Pinpoint the cell where the given text exists, returning its [X, Y] midpoint coordinate. 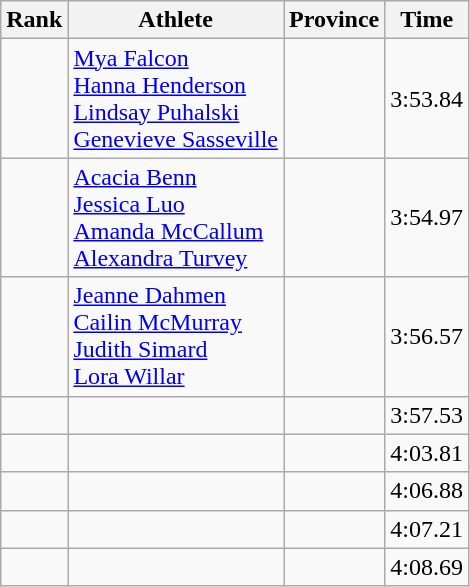
3:57.53 [427, 415]
4:06.88 [427, 491]
3:56.57 [427, 336]
Jeanne DahmenCailin McMurrayJudith SimardLora Willar [176, 336]
Time [427, 20]
4:03.81 [427, 453]
Mya FalconHanna HendersonLindsay PuhalskiGenevieve Sasseville [176, 98]
Acacia BennJessica LuoAmanda McCallumAlexandra Turvey [176, 218]
Athlete [176, 20]
3:53.84 [427, 98]
Rank [34, 20]
Province [334, 20]
3:54.97 [427, 218]
4:08.69 [427, 567]
4:07.21 [427, 529]
